For the text-containing cell, return its midpoint in (x, y) coordinate format. 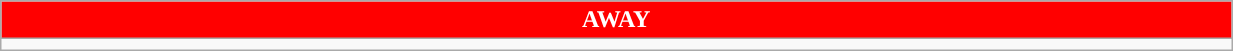
AWAY (616, 20)
